Capture the cell that displays the provided text and extract its (x, y) central coordinate. 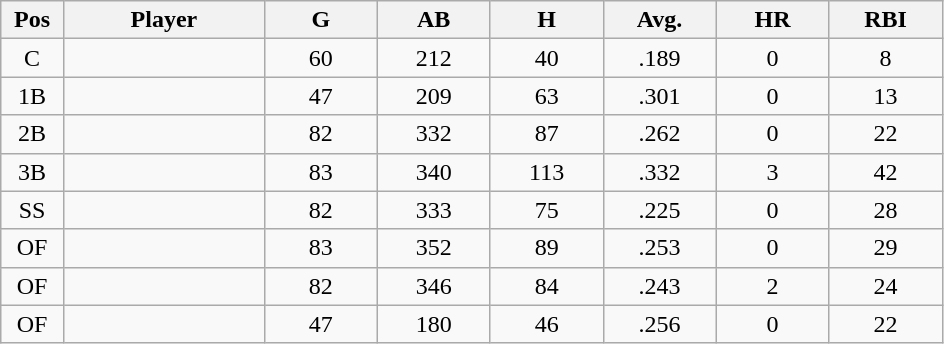
Avg. (660, 20)
84 (546, 286)
24 (886, 286)
60 (320, 58)
C (32, 58)
28 (886, 210)
42 (886, 172)
46 (546, 324)
.189 (660, 58)
AB (434, 20)
.225 (660, 210)
H (546, 20)
.332 (660, 172)
346 (434, 286)
212 (434, 58)
8 (886, 58)
.262 (660, 134)
113 (546, 172)
332 (434, 134)
333 (434, 210)
.301 (660, 96)
340 (434, 172)
Pos (32, 20)
RBI (886, 20)
1B (32, 96)
89 (546, 248)
2B (32, 134)
G (320, 20)
75 (546, 210)
29 (886, 248)
3 (772, 172)
HR (772, 20)
.256 (660, 324)
13 (886, 96)
.253 (660, 248)
2 (772, 286)
.243 (660, 286)
180 (434, 324)
3B (32, 172)
87 (546, 134)
63 (546, 96)
SS (32, 210)
209 (434, 96)
40 (546, 58)
352 (434, 248)
Player (164, 20)
